Detect which cell encompasses the target text, then output its [x, y] center coordinate. 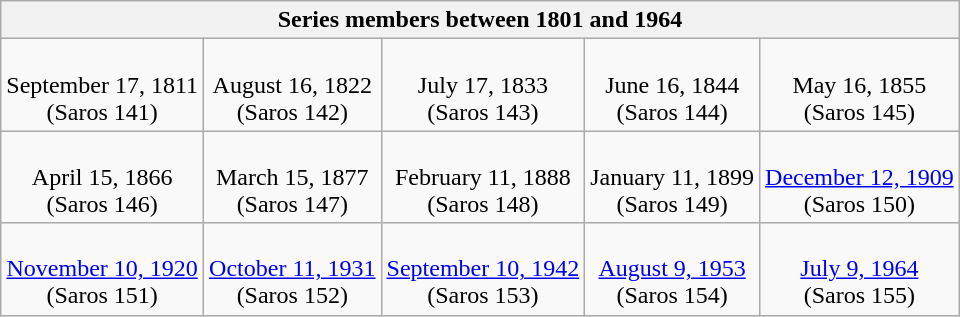
November 10, 1920(Saros 151) [102, 269]
August 9, 1953(Saros 154) [672, 269]
July 9, 1964(Saros 155) [860, 269]
March 15, 1877(Saros 147) [292, 177]
August 16, 1822(Saros 142) [292, 85]
January 11, 1899(Saros 149) [672, 177]
December 12, 1909(Saros 150) [860, 177]
June 16, 1844(Saros 144) [672, 85]
September 10, 1942(Saros 153) [483, 269]
October 11, 1931(Saros 152) [292, 269]
Series members between 1801 and 1964 [480, 20]
May 16, 1855(Saros 145) [860, 85]
April 15, 1866(Saros 146) [102, 177]
July 17, 1833(Saros 143) [483, 85]
February 11, 1888(Saros 148) [483, 177]
September 17, 1811(Saros 141) [102, 85]
